Determine the (x, y) coordinate at the center of the cell enclosing the given text.  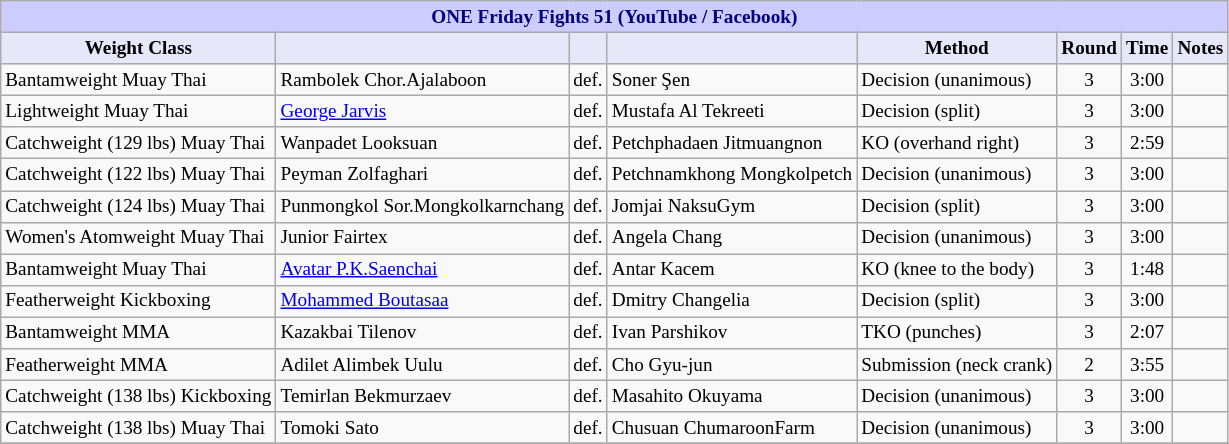
2 (1090, 365)
Petchnamkhong Mongkolpetch (732, 175)
Time (1146, 48)
Jomjai NaksuGym (732, 206)
Mustafa Al Tekreeti (732, 111)
2:59 (1146, 143)
Catchweight (138 lbs) Muay Thai (138, 428)
Antar Kacem (732, 270)
Lightweight Muay Thai (138, 111)
Chusuan ChumaroonFarm (732, 428)
Featherweight MMA (138, 365)
Junior Fairtex (422, 238)
Cho Gyu-jun (732, 365)
Bantamweight MMA (138, 333)
KO (knee to the body) (957, 270)
Women's Atomweight Muay Thai (138, 238)
Method (957, 48)
Masahito Okuyama (732, 396)
1:48 (1146, 270)
Angela Chang (732, 238)
Dmitry Changelia (732, 301)
George Jarvis (422, 111)
Featherweight Kickboxing (138, 301)
ONE Friday Fights 51 (YouTube / Facebook) (614, 17)
Peyman Zolfaghari (422, 175)
Submission (neck crank) (957, 365)
Mohammed Boutasaa (422, 301)
Petchphadaen Jitmuangnon (732, 143)
3:55 (1146, 365)
Catchweight (138 lbs) Kickboxing (138, 396)
Round (1090, 48)
Catchweight (129 lbs) Muay Thai (138, 143)
Ivan Parshikov (732, 333)
Notes (1200, 48)
KO (overhand right) (957, 143)
Weight Class (138, 48)
Soner Şen (732, 80)
Catchweight (122 lbs) Muay Thai (138, 175)
Kazakbai Tilenov (422, 333)
Adilet Alimbek Uulu (422, 365)
Tomoki Sato (422, 428)
Rambolek Chor.Ajalaboon (422, 80)
Punmongkol Sor.Mongkolkarnchang (422, 206)
Catchweight (124 lbs) Muay Thai (138, 206)
Temirlan Bekmurzaev (422, 396)
Wanpadet Looksuan (422, 143)
Avatar P.K.Saenchai (422, 270)
2:07 (1146, 333)
TKO (punches) (957, 333)
